Provide the (X, Y) coordinate of the cell's center where the given text is located.  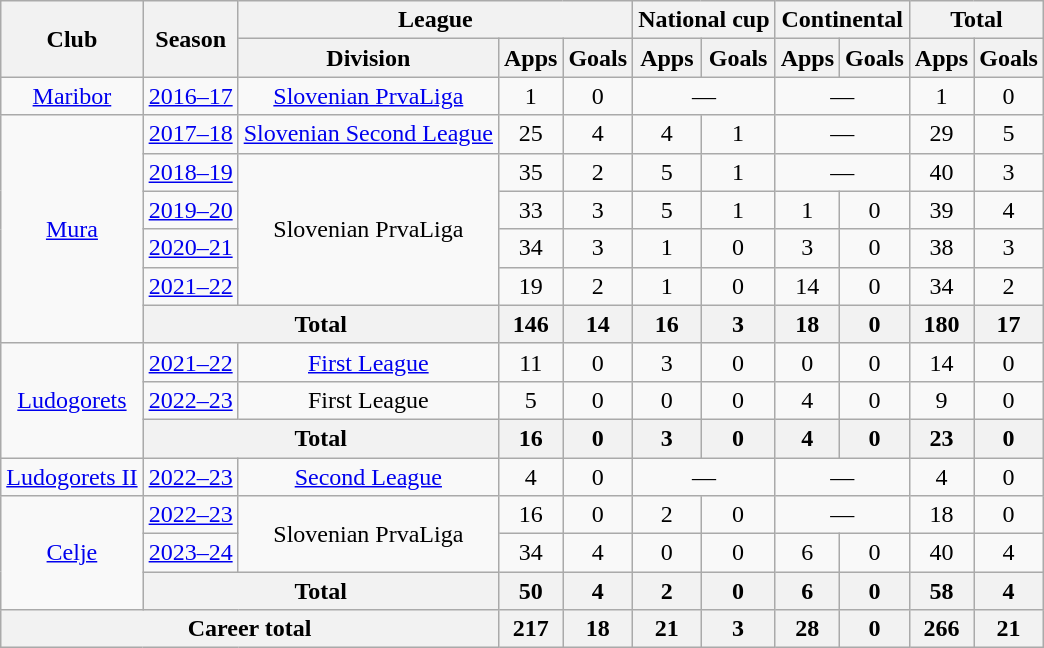
Club (72, 39)
39 (941, 210)
11 (530, 362)
9 (941, 400)
Ludogorets (72, 400)
58 (941, 591)
2020–21 (190, 248)
Division (368, 58)
2023–24 (190, 553)
180 (941, 324)
Career total (250, 629)
2017–18 (190, 134)
2016–17 (190, 96)
146 (530, 324)
33 (530, 210)
266 (941, 629)
Mura (72, 229)
National cup (704, 20)
2018–19 (190, 172)
Slovenian Second League (368, 134)
Second League (368, 477)
217 (530, 629)
League (435, 20)
Continental (842, 20)
17 (1009, 324)
Maribor (72, 96)
25 (530, 134)
28 (807, 629)
35 (530, 172)
Ludogorets II (72, 477)
19 (530, 286)
29 (941, 134)
2019–20 (190, 210)
23 (941, 438)
50 (530, 591)
Season (190, 39)
38 (941, 248)
Celje (72, 553)
